Extract the (X, Y) coordinate from the center of the cell holding the provided text.  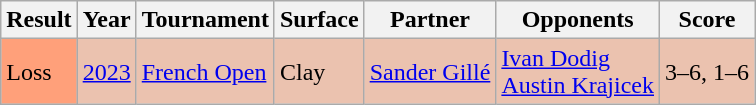
Clay (319, 72)
Sander Gillé (430, 72)
French Open (205, 72)
Surface (319, 20)
Score (708, 20)
Opponents (578, 20)
Year (106, 20)
3–6, 1–6 (708, 72)
Tournament (205, 20)
Result (39, 20)
2023 (106, 72)
Loss (39, 72)
Ivan Dodig Austin Krajicek (578, 72)
Partner (430, 20)
